Identify which cell holds the provided text, then report its [X, Y] central coordinate. 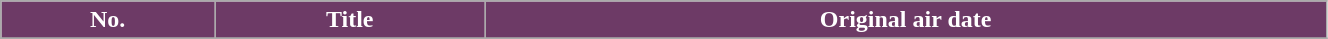
No. [108, 20]
Original air date [906, 20]
Title [350, 20]
